Pinpoint the cell where the given text exists, returning its (X, Y) midpoint coordinate. 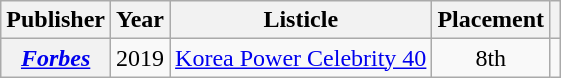
Publisher (56, 20)
Placement (491, 20)
Forbes (56, 58)
Listicle (301, 20)
2019 (140, 58)
Korea Power Celebrity 40 (301, 58)
8th (491, 58)
Year (140, 20)
